Extract the [x, y] coordinate from the center of the cell holding the provided text.  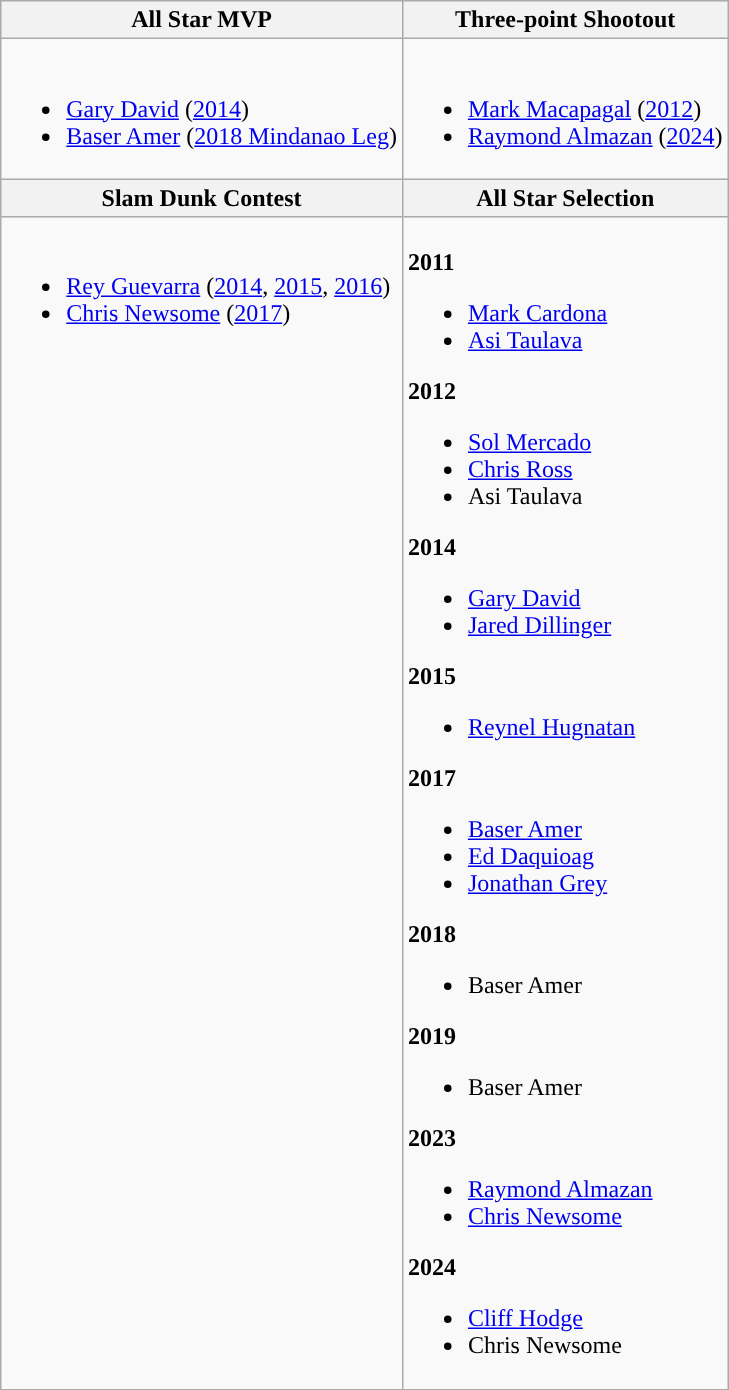
Rey Guevarra (2014, 2015, 2016)Chris Newsome (2017) [202, 803]
All Star MVP [202, 20]
Three-point Shootout [565, 20]
Mark Macapagal (2012)Raymond Almazan (2024) [565, 109]
Slam Dunk Contest [202, 198]
Gary David (2014)Baser Amer (2018 Mindanao Leg) [202, 109]
All Star Selection [565, 198]
